Search for the cell housing the specified text and yield its (X, Y) center coordinate. 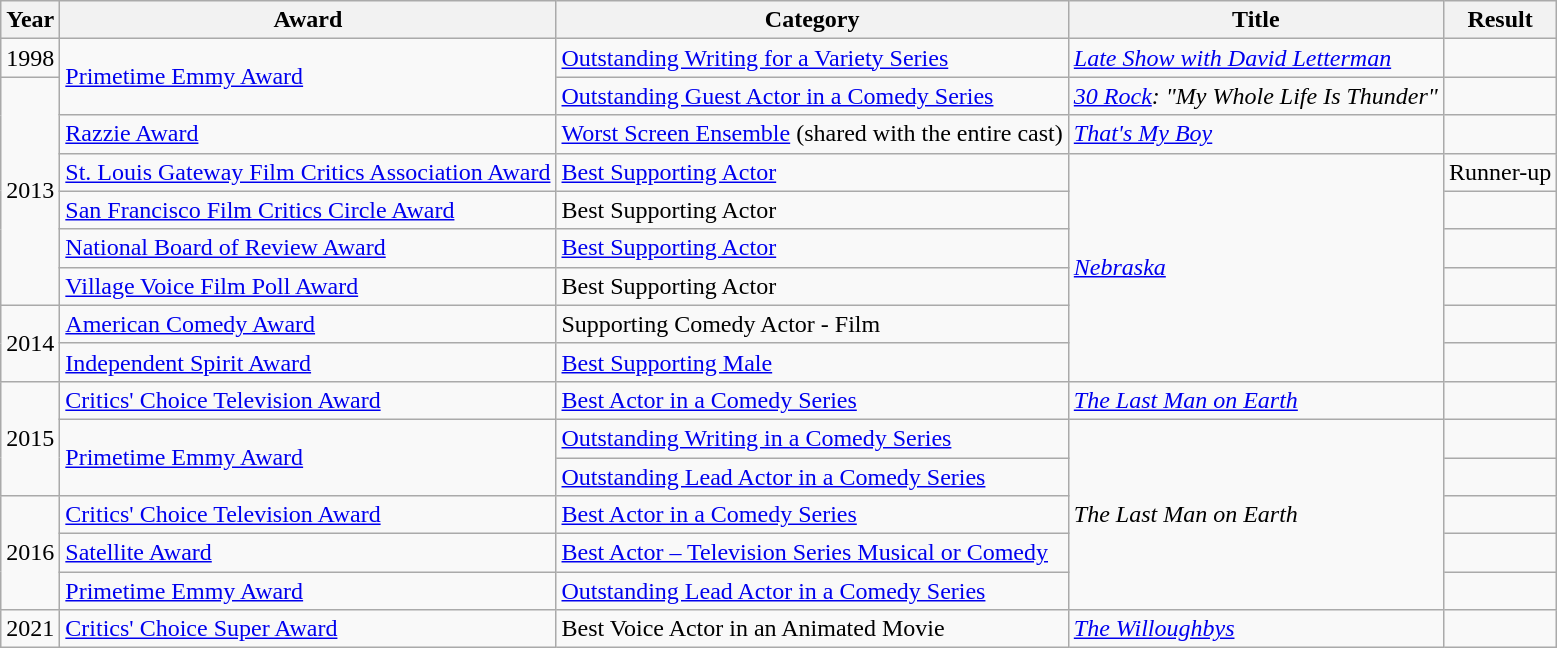
National Board of Review Award (308, 248)
Worst Screen Ensemble (shared with the entire cast) (812, 134)
Best Supporting Male (812, 362)
2021 (30, 629)
Award (308, 20)
Result (1500, 20)
2014 (30, 343)
Outstanding Writing in a Comedy Series (812, 438)
2013 (30, 191)
1998 (30, 58)
Category (812, 20)
Independent Spirit Award (308, 362)
Outstanding Guest Actor in a Comedy Series (812, 96)
Satellite Award (308, 553)
San Francisco Film Critics Circle Award (308, 210)
2016 (30, 553)
Village Voice Film Poll Award (308, 286)
Critics' Choice Super Award (308, 629)
2015 (30, 438)
American Comedy Award (308, 324)
Best Voice Actor in an Animated Movie (812, 629)
Title (1256, 20)
30 Rock: "My Whole Life Is Thunder" (1256, 96)
Year (30, 20)
That's My Boy (1256, 134)
Supporting Comedy Actor - Film (812, 324)
The Willoughbys (1256, 629)
Best Actor – Television Series Musical or Comedy (812, 553)
Razzie Award (308, 134)
Runner-up (1500, 172)
Nebraska (1256, 267)
Late Show with David Letterman (1256, 58)
Outstanding Writing for a Variety Series (812, 58)
St. Louis Gateway Film Critics Association Award (308, 172)
